Output the (X, Y) coordinate of the center of the cell containing the given text.  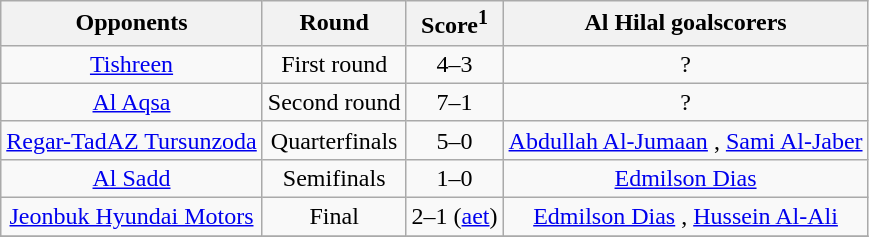
7–1 (454, 102)
1–0 (454, 178)
Jeonbuk Hyundai Motors (132, 217)
Tishreen (132, 64)
Abdullah Al-Jumaan , Sami Al-Jaber (686, 140)
2–1 (aet) (454, 217)
Al Sadd (132, 178)
Edmilson Dias (686, 178)
Opponents (132, 24)
Edmilson Dias , Hussein Al-Ali (686, 217)
Score1 (454, 24)
Al Hilal goalscorers (686, 24)
First round (334, 64)
Second round (334, 102)
Al Aqsa (132, 102)
Round (334, 24)
Final (334, 217)
Quarterfinals (334, 140)
Semifinals (334, 178)
Regar-TadAZ Tursunzoda (132, 140)
4–3 (454, 64)
5–0 (454, 140)
